From the cell containing the given text, extract its center point as [X, Y] coordinate. 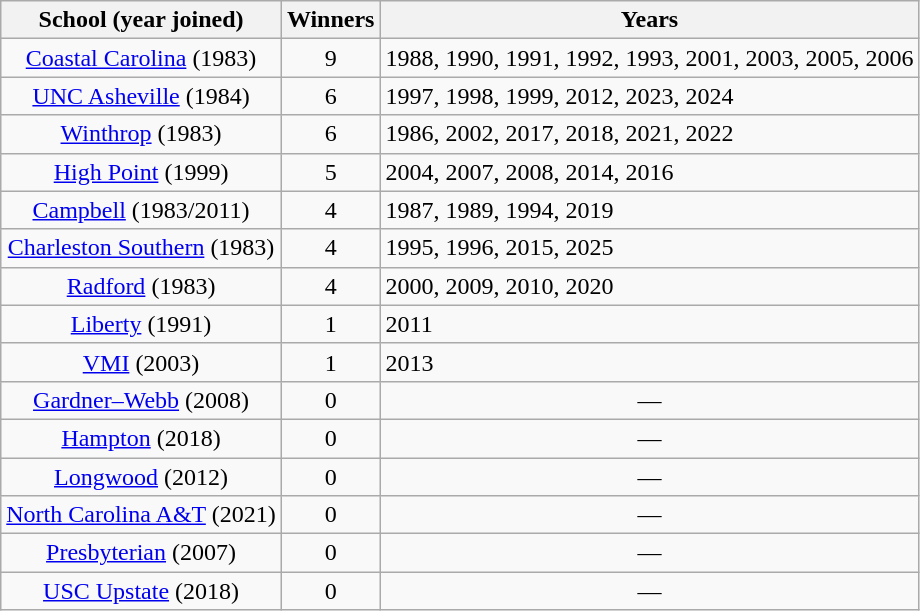
Years [650, 20]
Liberty (1991) [142, 324]
1988, 1990, 1991, 1992, 1993, 2001, 2003, 2005, 2006 [650, 58]
Coastal Carolina (1983) [142, 58]
Winthrop (1983) [142, 134]
Longwood (2012) [142, 477]
2000, 2009, 2010, 2020 [650, 286]
5 [330, 172]
1997, 1998, 1999, 2012, 2023, 2024 [650, 96]
UNC Asheville (1984) [142, 96]
9 [330, 58]
2004, 2007, 2008, 2014, 2016 [650, 172]
2013 [650, 362]
High Point (1999) [142, 172]
North Carolina A&T (2021) [142, 515]
Radford (1983) [142, 286]
2011 [650, 324]
1995, 1996, 2015, 2025 [650, 248]
1986, 2002, 2017, 2018, 2021, 2022 [650, 134]
Winners [330, 20]
School (year joined) [142, 20]
Gardner–Webb (2008) [142, 400]
Charleston Southern (1983) [142, 248]
Presbyterian (2007) [142, 553]
USC Upstate (2018) [142, 591]
VMI (2003) [142, 362]
Hampton (2018) [142, 438]
Campbell (1983/2011) [142, 210]
1987, 1989, 1994, 2019 [650, 210]
